Locate the cell with the specified text and output its (x, y) center coordinate. 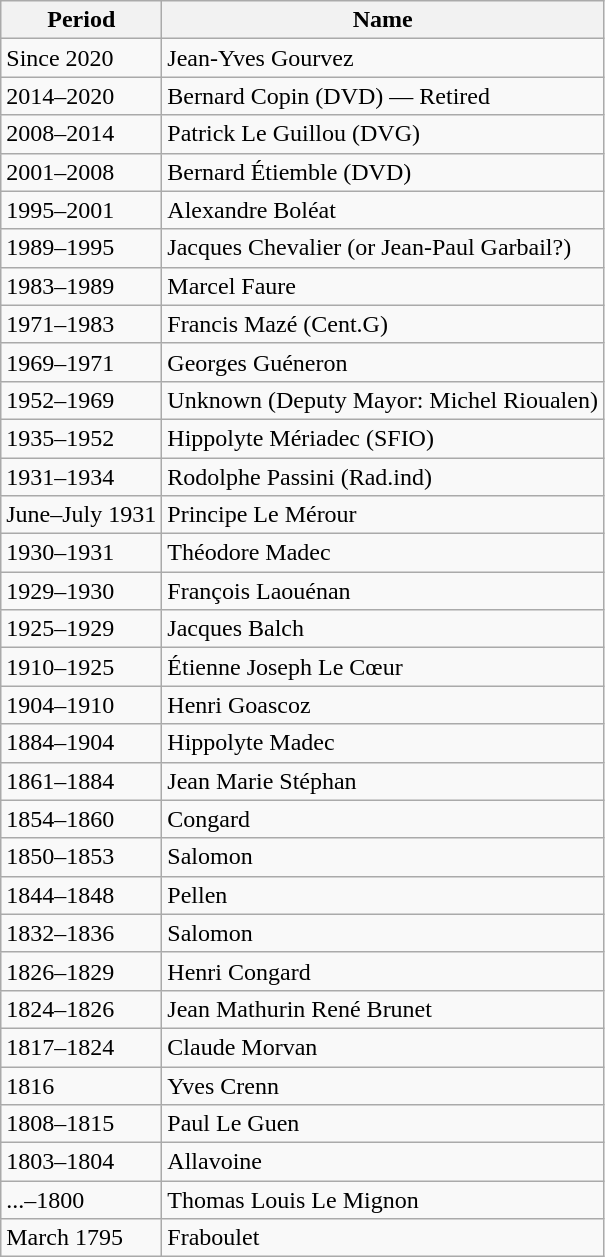
Jacques Balch (383, 629)
Étienne Joseph Le Cœur (383, 667)
Congard (383, 819)
Bernard Copin (DVD) — Retired (383, 96)
Paul Le Guen (383, 1124)
Name (383, 20)
Théodore Madec (383, 553)
Thomas Louis Le Mignon (383, 1200)
Jacques Chevalier (or Jean-Paul Garbail?) (383, 248)
Jean Marie Stéphan (383, 781)
Jean Mathurin René Brunet (383, 1009)
2008–2014 (82, 134)
1925–1929 (82, 629)
1803–1804 (82, 1162)
1884–1904 (82, 743)
Pellen (383, 895)
1844–1848 (82, 895)
1850–1853 (82, 857)
1861–1884 (82, 781)
Yves Crenn (383, 1085)
...–1800 (82, 1200)
Period (82, 20)
Hippolyte Mériadec (SFIO) (383, 438)
François Laouénan (383, 591)
Patrick Le Guillou (DVG) (383, 134)
Allavoine (383, 1162)
Marcel Faure (383, 286)
Henri Congard (383, 971)
Alexandre Boléat (383, 210)
Henri Goascoz (383, 705)
1930–1931 (82, 553)
1935–1952 (82, 438)
Fraboulet (383, 1238)
2001–2008 (82, 172)
2014–2020 (82, 96)
Principe Le Mérour (383, 515)
Bernard Étiemble (DVD) (383, 172)
Georges Guéneron (383, 362)
Since 2020 (82, 58)
Francis Mazé (Cent.G) (383, 324)
1931–1934 (82, 477)
1817–1824 (82, 1047)
1952–1969 (82, 400)
1910–1925 (82, 667)
1929–1930 (82, 591)
1832–1836 (82, 933)
1854–1860 (82, 819)
1983–1989 (82, 286)
1969–1971 (82, 362)
Unknown (Deputy Mayor: Michel Rioualen) (383, 400)
Jean-Yves Gourvez (383, 58)
March 1795 (82, 1238)
1904–1910 (82, 705)
1971–1983 (82, 324)
1995–2001 (82, 210)
Rodolphe Passini (Rad.ind) (383, 477)
Claude Morvan (383, 1047)
Hippolyte Madec (383, 743)
June–July 1931 (82, 515)
1989–1995 (82, 248)
1826–1829 (82, 971)
1824–1826 (82, 1009)
1816 (82, 1085)
1808–1815 (82, 1124)
